Extract the (x, y) coordinate from the center of the cell holding the provided text.  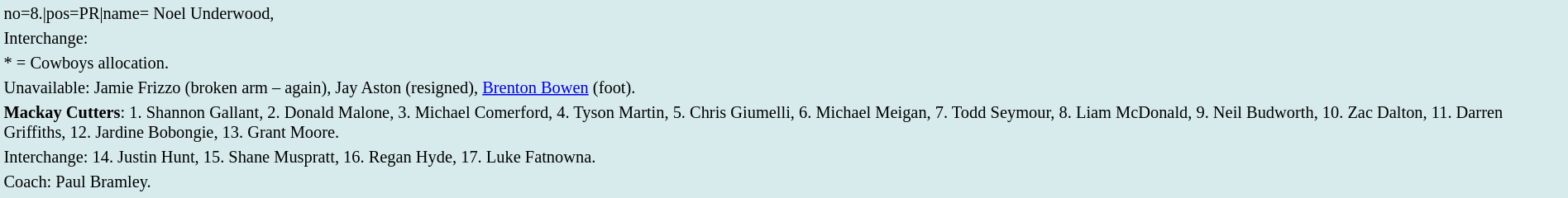
Unavailable: Jamie Frizzo (broken arm – again), Jay Aston (resigned), Brenton Bowen (foot). (784, 87)
* = Cowboys allocation. (784, 63)
Interchange: 14. Justin Hunt, 15. Shane Muspratt, 16. Regan Hyde, 17. Luke Fatnowna. (784, 157)
no=8.|pos=PR|name= Noel Underwood, (784, 13)
Interchange: (784, 38)
Coach: Paul Bramley. (784, 181)
